Pinpoint the cell where the given text exists, returning its (X, Y) midpoint coordinate. 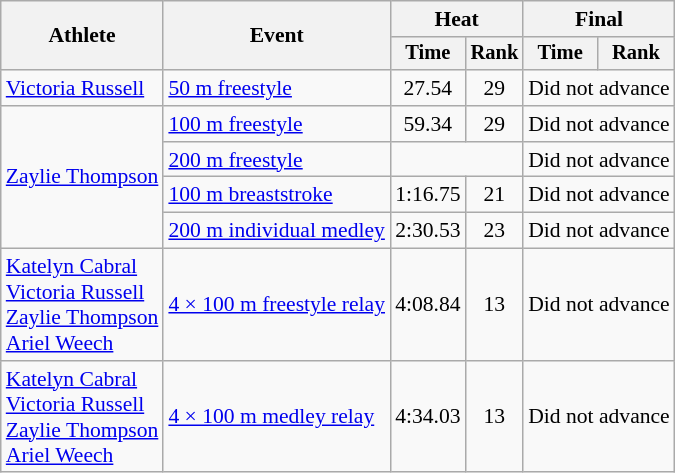
100 m breaststroke (276, 195)
21 (495, 195)
4:08.84 (428, 305)
200 m freestyle (276, 160)
50 m freestyle (276, 88)
Event (276, 36)
27.54 (428, 88)
23 (495, 231)
Heat (456, 19)
4:34.03 (428, 417)
59.34 (428, 124)
200 m individual medley (276, 231)
2:30.53 (428, 231)
Final (599, 19)
1:16.75 (428, 195)
Zaylie Thompson (82, 177)
Victoria Russell (82, 88)
4 × 100 m freestyle relay (276, 305)
Athlete (82, 36)
100 m freestyle (276, 124)
4 × 100 m medley relay (276, 417)
